Identify which cell holds the provided text, then report its (x, y) central coordinate. 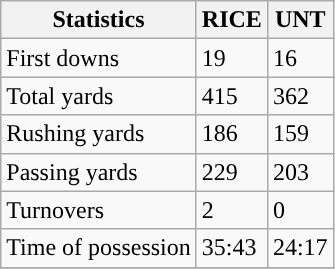
35:43 (232, 248)
159 (300, 134)
2 (232, 210)
362 (300, 96)
RICE (232, 20)
229 (232, 172)
Time of possession (99, 248)
415 (232, 96)
UNT (300, 20)
19 (232, 58)
0 (300, 210)
Turnovers (99, 210)
First downs (99, 58)
24:17 (300, 248)
Passing yards (99, 172)
16 (300, 58)
186 (232, 134)
203 (300, 172)
Rushing yards (99, 134)
Statistics (99, 20)
Total yards (99, 96)
